Return [x, y] of the center of cell containing provided text 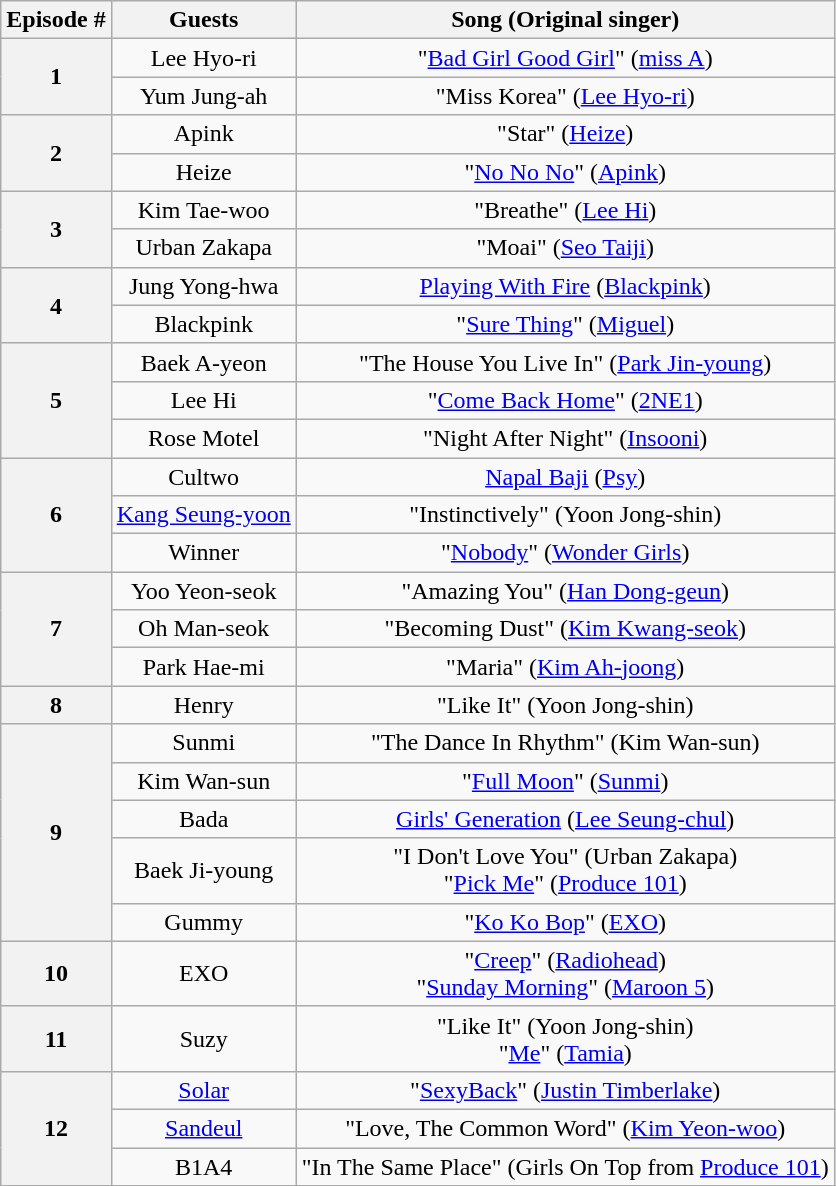
"Sure Thing" (Miguel) [565, 324]
"The House You Live In" (Park Jin-young) [565, 362]
"I Don't Love You" (Urban Zakapa)"Pick Me" (Produce 101) [565, 870]
8 [56, 705]
Solar [204, 1090]
1 [56, 77]
"Bad Girl Good Girl" (miss A) [565, 58]
Sandeul [204, 1128]
Yoo Yeon-seok [204, 591]
Suzy [204, 1038]
"Like It" (Yoon Jong-shin)"Me" (Tamia) [565, 1038]
Park Hae-mi [204, 667]
Bada [204, 819]
4 [56, 305]
Lee Hi [204, 400]
10 [56, 974]
"Breathe" (Lee Hi) [565, 210]
"Love, The Common Word" (Kim Yeon-woo) [565, 1128]
"Star" (Heize) [565, 134]
"Like It" (Yoon Jong-shin) [565, 705]
Playing With Fire (Blackpink) [565, 286]
Winner [204, 553]
6 [56, 515]
"Instinctively" (Yoon Jong-shin) [565, 515]
"Night After Night" (Insooni) [565, 438]
Yum Jung-ah [204, 96]
Henry [204, 705]
2 [56, 153]
"Come Back Home" (2NE1) [565, 400]
"In The Same Place" (Girls On Top from Produce 101) [565, 1167]
Apink [204, 134]
Kang Seung-yoon [204, 515]
Guests [204, 20]
Jung Yong-hwa [204, 286]
"Creep" (Radiohead)"Sunday Morning" (Maroon 5) [565, 974]
Baek Ji-young [204, 870]
"Miss Korea" (Lee Hyo-ri) [565, 96]
"The Dance In Rhythm" (Kim Wan-sun) [565, 743]
Sunmi [204, 743]
Cultwo [204, 477]
"Full Moon" (Sunmi) [565, 781]
Kim Wan-sun [204, 781]
Gummy [204, 922]
Episode # [56, 20]
12 [56, 1128]
Heize [204, 172]
"Moai" (Seo Taiji) [565, 248]
Blackpink [204, 324]
11 [56, 1038]
B1A4 [204, 1167]
Girls' Generation (Lee Seung-chul) [565, 819]
"Ko Ko Bop" (EXO) [565, 922]
Napal Baji (Psy) [565, 477]
Kim Tae-woo [204, 210]
"SexyBack" (Justin Timberlake) [565, 1090]
7 [56, 629]
9 [56, 832]
"Nobody" (Wonder Girls) [565, 553]
Oh Man-seok [204, 629]
Rose Motel [204, 438]
"Becoming Dust" (Kim Kwang-seok) [565, 629]
Urban Zakapa [204, 248]
"No No No" (Apink) [565, 172]
"Amazing You" (Han Dong-geun) [565, 591]
3 [56, 229]
Lee Hyo-ri [204, 58]
EXO [204, 974]
Song (Original singer) [565, 20]
"Maria" (Kim Ah-joong) [565, 667]
Baek A-yeon [204, 362]
5 [56, 400]
